Find where the given text appears and provide that cell's center as [x, y] coordinate. 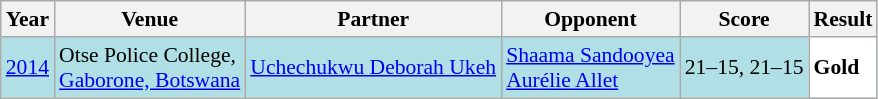
Venue [150, 19]
Result [844, 19]
2014 [28, 68]
Partner [373, 19]
Shaama Sandooyea Aurélie Allet [590, 68]
Opponent [590, 19]
Gold [844, 68]
Uchechukwu Deborah Ukeh [373, 68]
21–15, 21–15 [744, 68]
Score [744, 19]
Year [28, 19]
Otse Police College,Gaborone, Botswana [150, 68]
